Extract the (x, y) coordinate from the center of the cell holding the provided text.  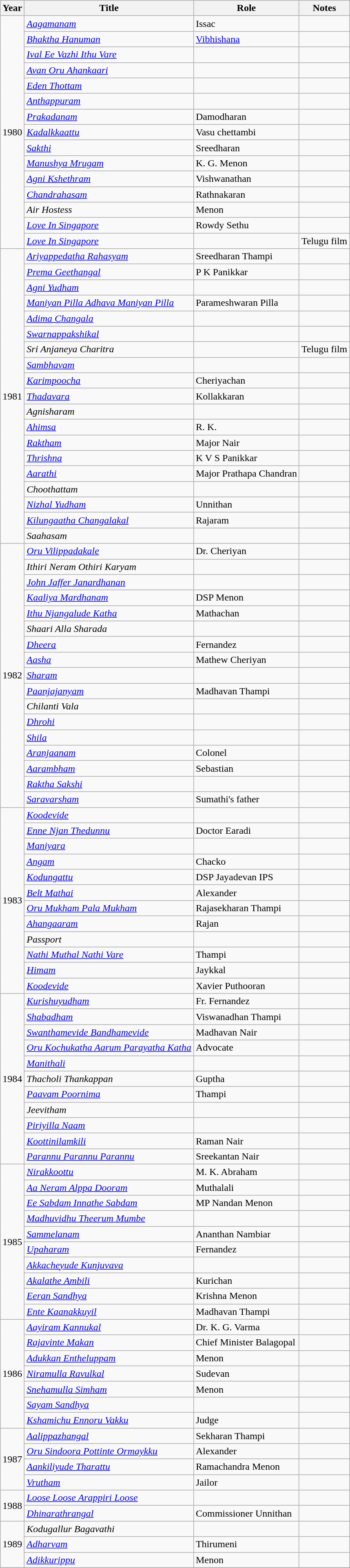
Saahasam (109, 536)
Dhinarathrangal (109, 1513)
Aarambham (109, 769)
Loose Loose Arappiri Loose (109, 1498)
Eden Thottam (109, 86)
Damodharan (246, 117)
Kurishuyudham (109, 1001)
Sambhavam (109, 365)
Thrishna (109, 458)
1983 (12, 900)
John Jaffer Janardhanan (109, 582)
Swanthamevide Bandhamevide (109, 1032)
Kodungattu (109, 877)
Rathnakaran (246, 194)
Fr. Fernandez (246, 1001)
Thirumeni (246, 1544)
Year (12, 8)
Air Hostess (109, 210)
Vishwanathan (246, 179)
Kodugallur Bagavathi (109, 1529)
Sammelanam (109, 1234)
Kshamichu Ennoru Vakku (109, 1420)
Aasha (109, 660)
Akalathe Ambili (109, 1281)
Ramachandra Menon (246, 1467)
Avan Oru Ahankaari (109, 70)
Prema Geethangal (109, 272)
Ival Ee Vazhi Ithu Vare (109, 55)
Rajavinte Makan (109, 1343)
Karimpoocha (109, 380)
Aalippazhangal (109, 1435)
Sumathi's father (246, 799)
Chacko (246, 861)
Eeran Sandhya (109, 1296)
Dheera (109, 644)
Mathew Cheriyan (246, 660)
Unnithan (246, 505)
Ithiri Neram Othiri Karyam (109, 567)
Aarathi (109, 474)
R. K. (246, 427)
Upaharam (109, 1250)
Rajasekharan Thampi (246, 908)
Sreedharan Thampi (246, 256)
Ahimsa (109, 427)
Aa Neram Alppa Dooram (109, 1188)
Sri Anjaneya Charitra (109, 349)
Himam (109, 970)
Vibhishana (246, 39)
Shabadham (109, 1017)
Aankiliyude Tharattu (109, 1467)
Adharvam (109, 1544)
Rajan (246, 923)
Shaari Alla Sharada (109, 629)
Maniyan Pilla Adhava Maniyan Pilla (109, 303)
Oru Sindoora Pottinte Ormaykku (109, 1451)
Sreedharan (246, 148)
Oru Mukham Pala Mukham (109, 908)
Sakthi (109, 148)
Sekharan Thampi (246, 1435)
Shila (109, 738)
1982 (12, 675)
1980 (12, 132)
Ithu Njangalude Katha (109, 613)
Oru Vilippadakale (109, 551)
Passport (109, 939)
Kollakkaran (246, 396)
Madhuvidhu Theerum Mumbe (109, 1219)
Nizhal Yudham (109, 505)
Doctor Earadi (246, 830)
Oru Kochukatha Aarum Parayatha Katha (109, 1048)
Aranjaanam (109, 753)
Parannu Parannu Parannu (109, 1156)
Koottinilamkili (109, 1141)
Rajaram (246, 520)
Rowdy Sethu (246, 225)
Colonel (246, 753)
DSP Menon (246, 598)
Vasu chettambi (246, 132)
Paanjajanyam (109, 691)
1981 (12, 396)
Title (109, 8)
Dhrohi (109, 722)
1987 (12, 1459)
Akkacheyude Kunjuvava (109, 1265)
Adikkurippu (109, 1560)
Swarnappakshikal (109, 334)
Saravarsham (109, 799)
Adima Changala (109, 318)
Jaykkal (246, 970)
Mathachan (246, 613)
Agni Yudham (109, 287)
Nirakkoottu (109, 1172)
Role (246, 8)
Dr. K. G. Varma (246, 1327)
Ahangaaram (109, 923)
1984 (12, 1079)
Maniyara (109, 846)
Guptha (246, 1079)
Kadalkkaattu (109, 132)
Major Prathapa Chandran (246, 474)
Niramulla Ravulkal (109, 1374)
Kilungaatha Changalakal (109, 520)
Sayam Sandhya (109, 1405)
Kurichan (246, 1281)
Ananthan Nambiar (246, 1234)
MP Nandan Menon (246, 1203)
Aagamanam (109, 24)
Dr. Cheriyan (246, 551)
Agnisharam (109, 411)
Madhavan Nair (246, 1032)
Agni Kshethram (109, 179)
Thadavara (109, 396)
K. G. Menon (246, 163)
Cheriyachan (246, 380)
Judge (246, 1420)
Anthappuram (109, 101)
Prakadanam (109, 117)
Chief Minister Balagopal (246, 1343)
Jailor (246, 1482)
Piriyilla Naam (109, 1125)
Choothattam (109, 489)
Muthalali (246, 1188)
Ee Sabdam Innathe Sabdam (109, 1203)
Sudevan (246, 1374)
Belt Mathai (109, 892)
Parameshwaran Pilla (246, 303)
Major Nair (246, 442)
1986 (12, 1374)
Angam (109, 861)
Sebastian (246, 769)
M. K. Abraham (246, 1172)
Thacholi Thankappan (109, 1079)
Vrutham (109, 1482)
Jeevitham (109, 1110)
K V S Panikkar (246, 458)
Chandrahasam (109, 194)
Advocate (246, 1048)
Manithali (109, 1063)
Krishna Menon (246, 1296)
Viswanadhan Thampi (246, 1017)
Bhaktha Hanuman (109, 39)
Issac (246, 24)
1988 (12, 1506)
1989 (12, 1544)
Raktha Sakshi (109, 784)
Paavam Poornima (109, 1094)
Sreekantan Nair (246, 1156)
Manushya Mrugam (109, 163)
Chilanti Vala (109, 707)
Enne Njan Thedunnu (109, 830)
P K Panikkar (246, 272)
Adukkan Entheluppam (109, 1358)
Ariyappedatha Rahasyam (109, 256)
Commissioner Unnithan (246, 1513)
Snehamulla Simham (109, 1389)
Sharam (109, 675)
Nathi Muthal Nathi Vare (109, 955)
1985 (12, 1242)
Aayiram Kannukal (109, 1327)
Kaaliya Mardhanam (109, 598)
Raktham (109, 442)
Xavier Puthooran (246, 986)
Raman Nair (246, 1141)
Ente Kaanakkuyil (109, 1312)
DSP Jayadevan IPS (246, 877)
Notes (324, 8)
